Provide the [x, y] coordinate of the cell's center where the given text is located.  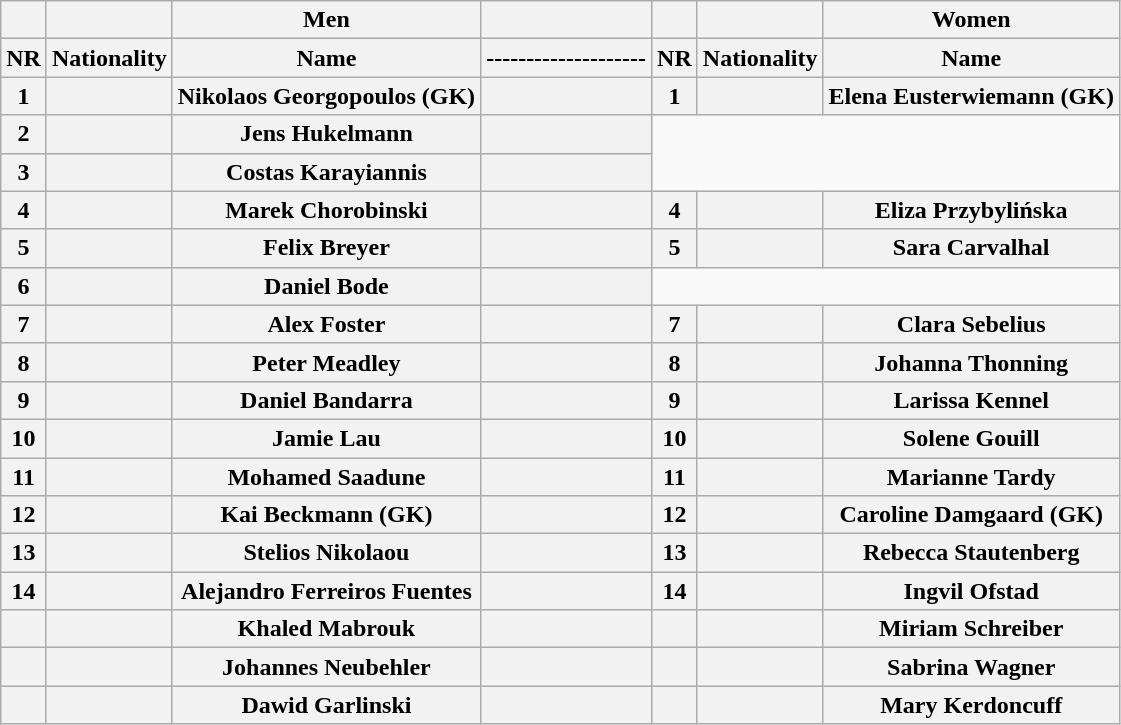
Costas Karayiannis [326, 172]
Dawid Garlinski [326, 705]
-------------------- [566, 58]
Ingvil Ofstad [971, 591]
Eliza Przybylińska [971, 210]
Miriam Schreiber [971, 629]
Men [326, 20]
Larissa Kennel [971, 400]
Marek Chorobinski [326, 210]
Marianne Tardy [971, 477]
Nikolaos Georgopoulos (GK) [326, 96]
6 [24, 286]
Felix Breyer [326, 248]
Alejandro Ferreiros Fuentes [326, 591]
Alex Foster [326, 324]
Sabrina Wagner [971, 667]
3 [24, 172]
Sara Carvalhal [971, 248]
Johanna Thonning [971, 362]
Stelios Nikolaou [326, 553]
Daniel Bandarra [326, 400]
Jamie Lau [326, 438]
Khaled Mabrouk [326, 629]
Rebecca Stautenberg [971, 553]
Caroline Damgaard (GK) [971, 515]
Kai Beckmann (GK) [326, 515]
Mohamed Saadune [326, 477]
Clara Sebelius [971, 324]
Daniel Bode [326, 286]
Mary Kerdoncuff [971, 705]
Women [971, 20]
Jens Hukelmann [326, 134]
Johannes Neubehler [326, 667]
Peter Meadley [326, 362]
Solene Gouill [971, 438]
2 [24, 134]
Elena Eusterwiemann (GK) [971, 96]
